Provide the (X, Y) coordinate of the cell's center where the given text is located.  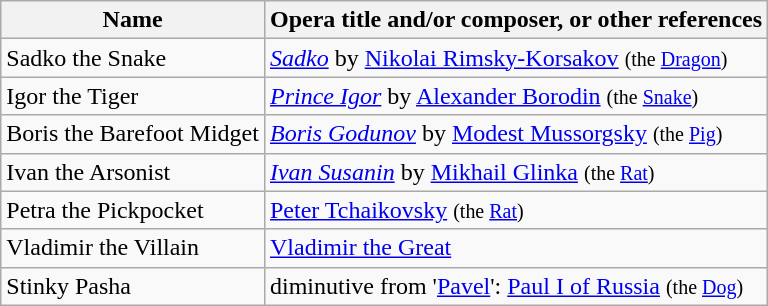
Prince Igor by Alexander Borodin (the Snake) (516, 96)
Stinky Pasha (133, 286)
Name (133, 20)
Sadko the Snake (133, 58)
Peter Tchaikovsky (the Rat) (516, 210)
Ivan the Arsonist (133, 172)
Vladimir the Villain (133, 248)
Igor the Tiger (133, 96)
Opera title and/or composer, or other references (516, 20)
Boris Godunov by Modest Mussorgsky (the Pig) (516, 134)
Petra the Pickpocket (133, 210)
diminutive from 'Pavel': Paul I of Russia (the Dog) (516, 286)
Sadko by Nikolai Rimsky-Korsakov (the Dragon) (516, 58)
Boris the Barefoot Midget (133, 134)
Vladimir the Great (516, 248)
Ivan Susanin by Mikhail Glinka (the Rat) (516, 172)
